Output the (x, y) coordinate of the center of the cell containing the given text.  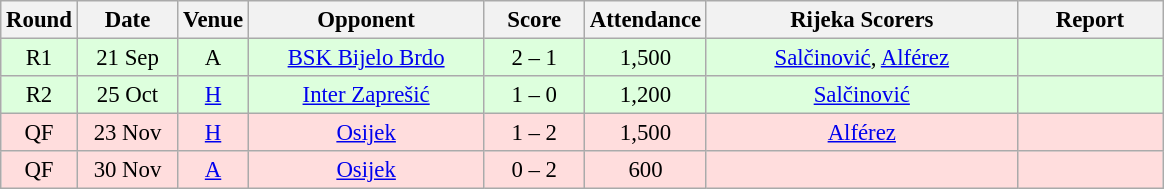
Salčinović, Alférez (862, 58)
Venue (214, 20)
Round (39, 20)
Attendance (646, 20)
Salčinović (862, 95)
0 – 2 (534, 170)
Rijeka Scorers (862, 20)
23 Nov (128, 133)
Opponent (366, 20)
Inter Zaprešić (366, 95)
Date (128, 20)
R1 (39, 58)
25 Oct (128, 95)
BSK Bijelo Brdo (366, 58)
30 Nov (128, 170)
Report (1090, 20)
R2 (39, 95)
1 – 0 (534, 95)
1 – 2 (534, 133)
21 Sep (128, 58)
1,200 (646, 95)
2 – 1 (534, 58)
Alférez (862, 133)
Score (534, 20)
600 (646, 170)
